Output the (X, Y) coordinate of the center of the cell containing the given text.  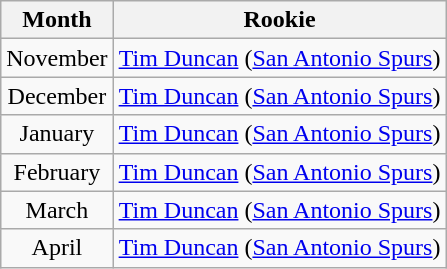
November (57, 58)
Rookie (280, 20)
January (57, 134)
February (57, 172)
April (57, 248)
December (57, 96)
March (57, 210)
Month (57, 20)
